Determine the (X, Y) coordinate at the center of the cell enclosing the given text.  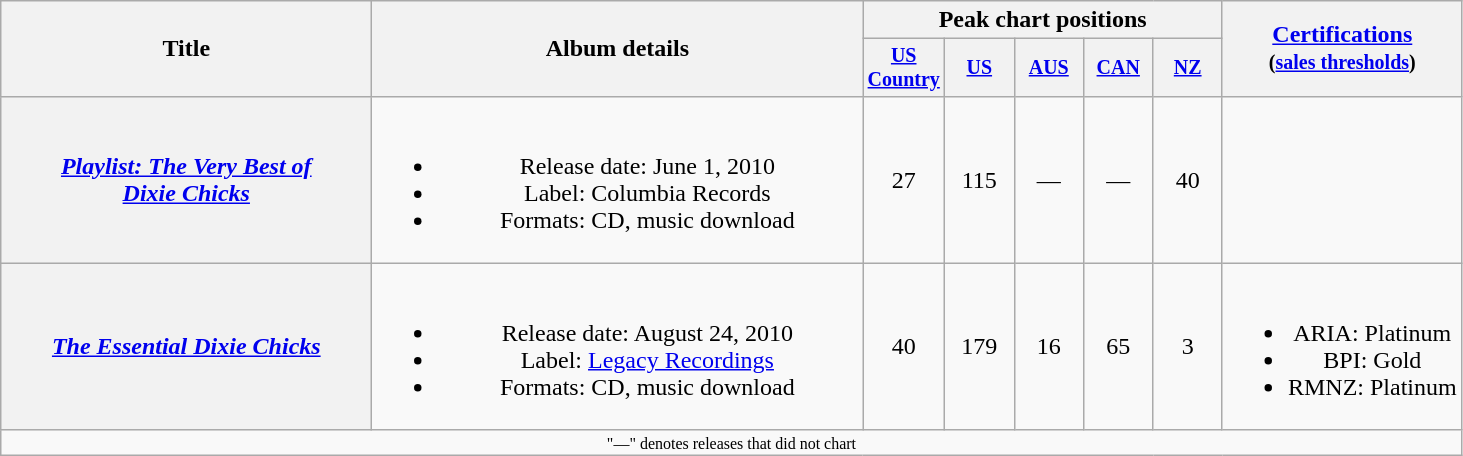
NZ (1188, 68)
27 (904, 180)
Release date: June 1, 2010Label: Columbia RecordsFormats: CD, music download (618, 180)
Album details (618, 49)
AUS (1048, 68)
Playlist: The Very Best ofDixie Chicks (186, 180)
115 (980, 180)
3 (1188, 346)
ARIA: PlatinumBPI: GoldRMNZ: Platinum (1342, 346)
179 (980, 346)
US Country (904, 68)
Peak chart positions (1043, 20)
16 (1048, 346)
US (980, 68)
Release date: August 24, 2010Label: Legacy RecordingsFormats: CD, music download (618, 346)
Title (186, 49)
CAN (1118, 68)
Certifications(sales thresholds) (1342, 49)
65 (1118, 346)
"—" denotes releases that did not chart (732, 442)
The Essential Dixie Chicks (186, 346)
